Output the [x, y] coordinate of the center of the cell containing the given text.  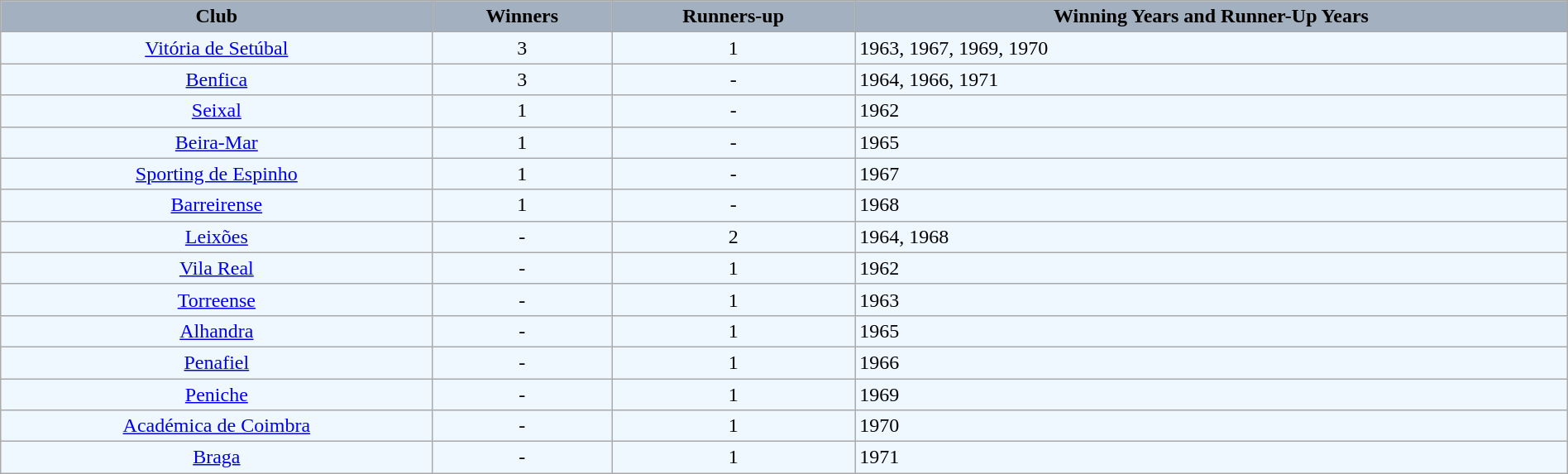
Vitória de Setúbal [217, 48]
1968 [1212, 205]
Winners [523, 17]
Club [217, 17]
1966 [1212, 362]
Benfica [217, 79]
Académica de Coimbra [217, 426]
1967 [1212, 174]
1970 [1212, 426]
Barreirense [217, 205]
2 [734, 237]
Sporting de Espinho [217, 174]
Torreense [217, 299]
Leixões [217, 237]
1964, 1966, 1971 [1212, 79]
1964, 1968 [1212, 237]
1969 [1212, 395]
Penafiel [217, 362]
Beira-Mar [217, 142]
Vila Real [217, 268]
Winning Years and Runner-Up Years [1212, 17]
Runners-up [734, 17]
1963, 1967, 1969, 1970 [1212, 48]
1971 [1212, 457]
1963 [1212, 299]
Seixal [217, 111]
Alhandra [217, 331]
Peniche [217, 395]
Braga [217, 457]
